Return (X, Y) of the center of cell containing provided text 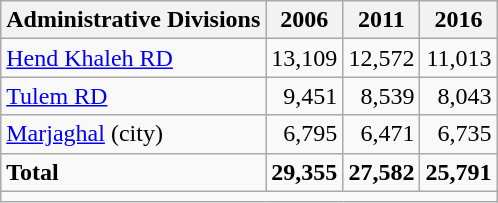
9,451 (304, 96)
29,355 (304, 172)
8,539 (382, 96)
Administrative Divisions (134, 20)
2006 (304, 20)
6,795 (304, 134)
Marjaghal (city) (134, 134)
25,791 (458, 172)
Total (134, 172)
Hend Khaleh RD (134, 58)
27,582 (382, 172)
6,735 (458, 134)
2011 (382, 20)
2016 (458, 20)
13,109 (304, 58)
8,043 (458, 96)
12,572 (382, 58)
6,471 (382, 134)
Tulem RD (134, 96)
11,013 (458, 58)
